Return (x, y) of the center of cell containing provided text 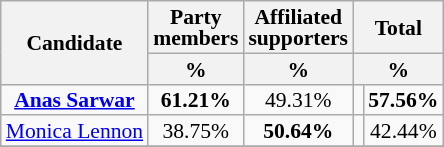
Affiliatedsupporters (298, 27)
42.44% (403, 132)
57.56% (403, 100)
61.21% (196, 100)
Anas Sarwar (74, 100)
Total (398, 27)
38.75% (196, 132)
49.31% (298, 100)
Candidate (74, 42)
Partymembers (196, 27)
50.64% (298, 132)
Monica Lennon (74, 132)
